Capture the cell that displays the provided text and extract its [x, y] central coordinate. 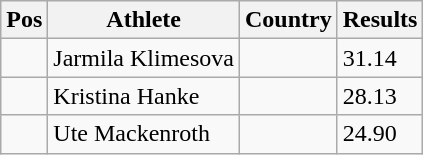
31.14 [380, 58]
Results [380, 20]
28.13 [380, 96]
Ute Mackenroth [144, 134]
Athlete [144, 20]
24.90 [380, 134]
Jarmila Klimesova [144, 58]
Country [289, 20]
Pos [24, 20]
Kristina Hanke [144, 96]
